Search for the cell housing the specified text and yield its [X, Y] center coordinate. 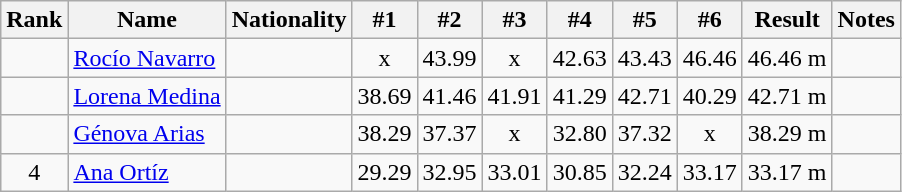
43.43 [644, 58]
30.85 [580, 172]
46.46 m [787, 58]
Nationality [289, 20]
32.24 [644, 172]
29.29 [384, 172]
41.29 [580, 96]
38.69 [384, 96]
32.95 [450, 172]
37.32 [644, 134]
Name [147, 20]
42.63 [580, 58]
38.29 [384, 134]
42.71 [644, 96]
#2 [450, 20]
#6 [710, 20]
33.17 [710, 172]
#1 [384, 20]
40.29 [710, 96]
41.91 [514, 96]
Notes [866, 20]
#4 [580, 20]
41.46 [450, 96]
Génova Arias [147, 134]
#5 [644, 20]
32.80 [580, 134]
46.46 [710, 58]
38.29 m [787, 134]
42.71 m [787, 96]
Lorena Medina [147, 96]
33.17 m [787, 172]
Rocío Navarro [147, 58]
Rank [34, 20]
37.37 [450, 134]
4 [34, 172]
Ana Ortíz [147, 172]
#3 [514, 20]
33.01 [514, 172]
43.99 [450, 58]
Result [787, 20]
